Provide the (X, Y) coordinate of the cell's center where the given text is located.  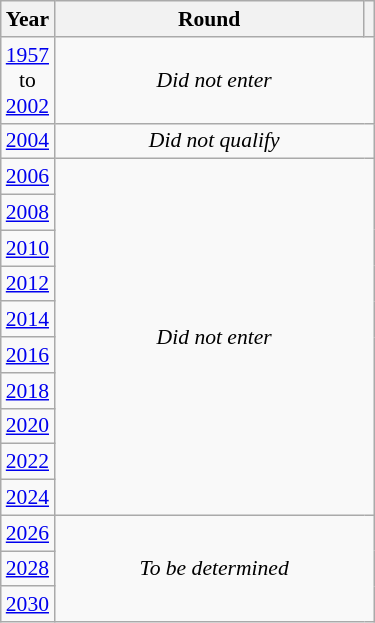
2010 (28, 248)
Did not qualify (214, 141)
2028 (28, 569)
2004 (28, 141)
2020 (28, 426)
2008 (28, 213)
2012 (28, 284)
2006 (28, 177)
2014 (28, 320)
2024 (28, 498)
2026 (28, 533)
1957to2002 (28, 80)
2022 (28, 462)
To be determined (214, 568)
Round (209, 19)
2016 (28, 355)
2018 (28, 391)
2030 (28, 605)
Year (28, 19)
